For the text-containing cell, return its midpoint in [X, Y] coordinate format. 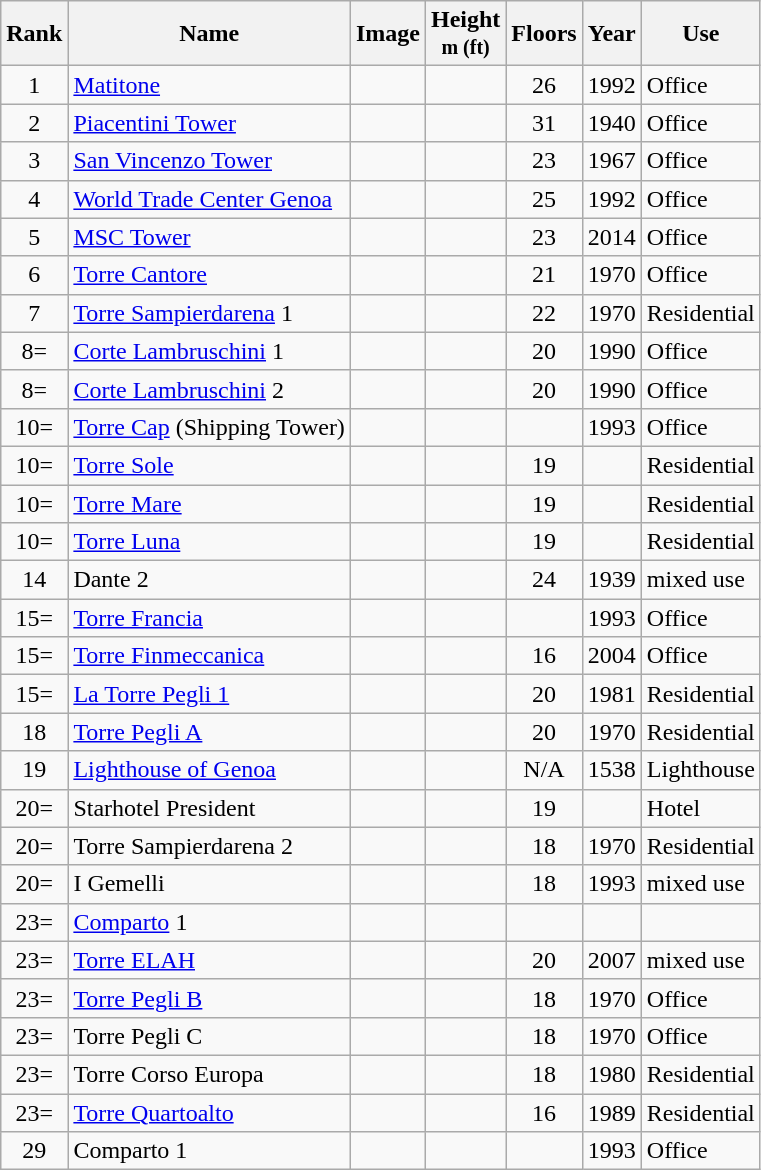
3 [34, 161]
Torre Sampierdarena 2 [210, 846]
6 [34, 275]
Corte Lambruschini 1 [210, 351]
Image [388, 34]
31 [544, 123]
Torre Pegli B [210, 998]
MSC Tower [210, 237]
Lighthouse [700, 770]
Torre Francia [210, 618]
Torre ELAH [210, 960]
Torre Cantore [210, 275]
1 [34, 85]
2014 [612, 237]
24 [544, 580]
Torre Mare [210, 503]
1981 [612, 694]
World Trade Center Genoa [210, 199]
Hotel [700, 808]
Starhotel President [210, 808]
25 [544, 199]
7 [34, 313]
Year [612, 34]
1967 [612, 161]
Torre Corso Europa [210, 1074]
Rank [34, 34]
2004 [612, 656]
Heightm (ft) [465, 34]
1940 [612, 123]
Corte Lambruschini 2 [210, 389]
5 [34, 237]
1989 [612, 1113]
Torre Sole [210, 465]
La Torre Pegli 1 [210, 694]
N/A [544, 770]
29 [34, 1151]
Piacentini Tower [210, 123]
21 [544, 275]
Dante 2 [210, 580]
4 [34, 199]
Torre Pegli C [210, 1036]
San Vincenzo Tower [210, 161]
Lighthouse of Genoa [210, 770]
14 [34, 580]
Torre Quartoalto [210, 1113]
Torre Luna [210, 542]
2007 [612, 960]
I Gemelli [210, 884]
22 [544, 313]
1939 [612, 580]
Torre Pegli A [210, 732]
Matitone [210, 85]
Torre Sampierdarena 1 [210, 313]
1538 [612, 770]
Use [700, 34]
26 [544, 85]
1980 [612, 1074]
Name [210, 34]
Floors [544, 34]
Torre Finmeccanica [210, 656]
Torre Cap (Shipping Tower) [210, 427]
2 [34, 123]
